Search for the cell housing the specified text and yield its (x, y) center coordinate. 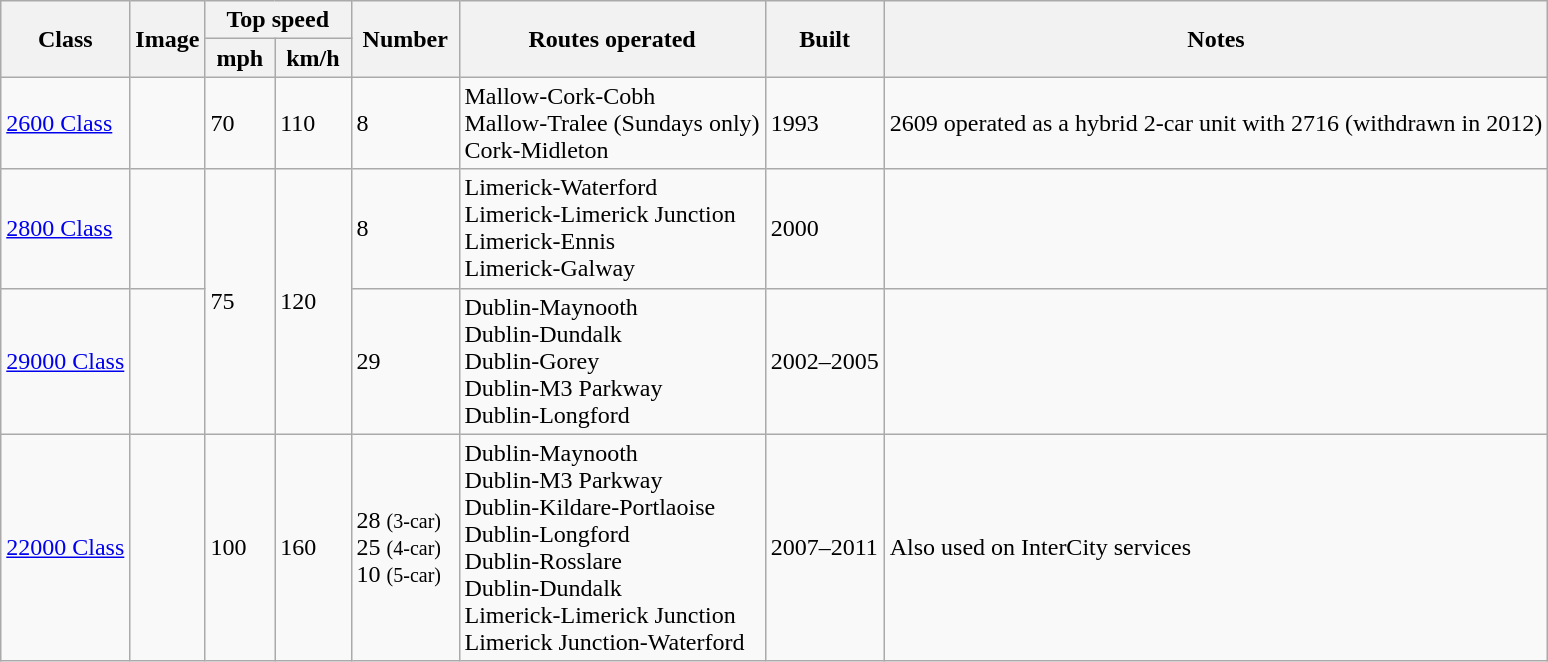
29 (405, 361)
mph (240, 58)
2002–2005 (824, 361)
28 (3-car)25 (4-car)10 (5-car) (405, 548)
29000 Class (66, 361)
Built (824, 39)
Image (168, 39)
Top speed (278, 20)
110 (313, 123)
Number (405, 39)
75 (240, 302)
120 (313, 302)
Class (66, 39)
Notes (1216, 39)
2000 (824, 228)
Limerick-WaterfordLimerick-Limerick JunctionLimerick-EnnisLimerick-Galway (612, 228)
22000 Class (66, 548)
2600 Class (66, 123)
2800 Class (66, 228)
Mallow-Cork-CobhMallow-Tralee (Sundays only)Cork-Midleton (612, 123)
2007–2011 (824, 548)
160 (313, 548)
70 (240, 123)
1993 (824, 123)
km/h (313, 58)
Dublin-MaynoothDublin-DundalkDublin-GoreyDublin-M3 ParkwayDublin-Longford (612, 361)
Routes operated (612, 39)
100 (240, 548)
2609 operated as a hybrid 2-car unit with 2716 (withdrawn in 2012) (1216, 123)
Also used on InterCity services (1216, 548)
